Find where the given text appears and provide that cell's center as (x, y) coordinate. 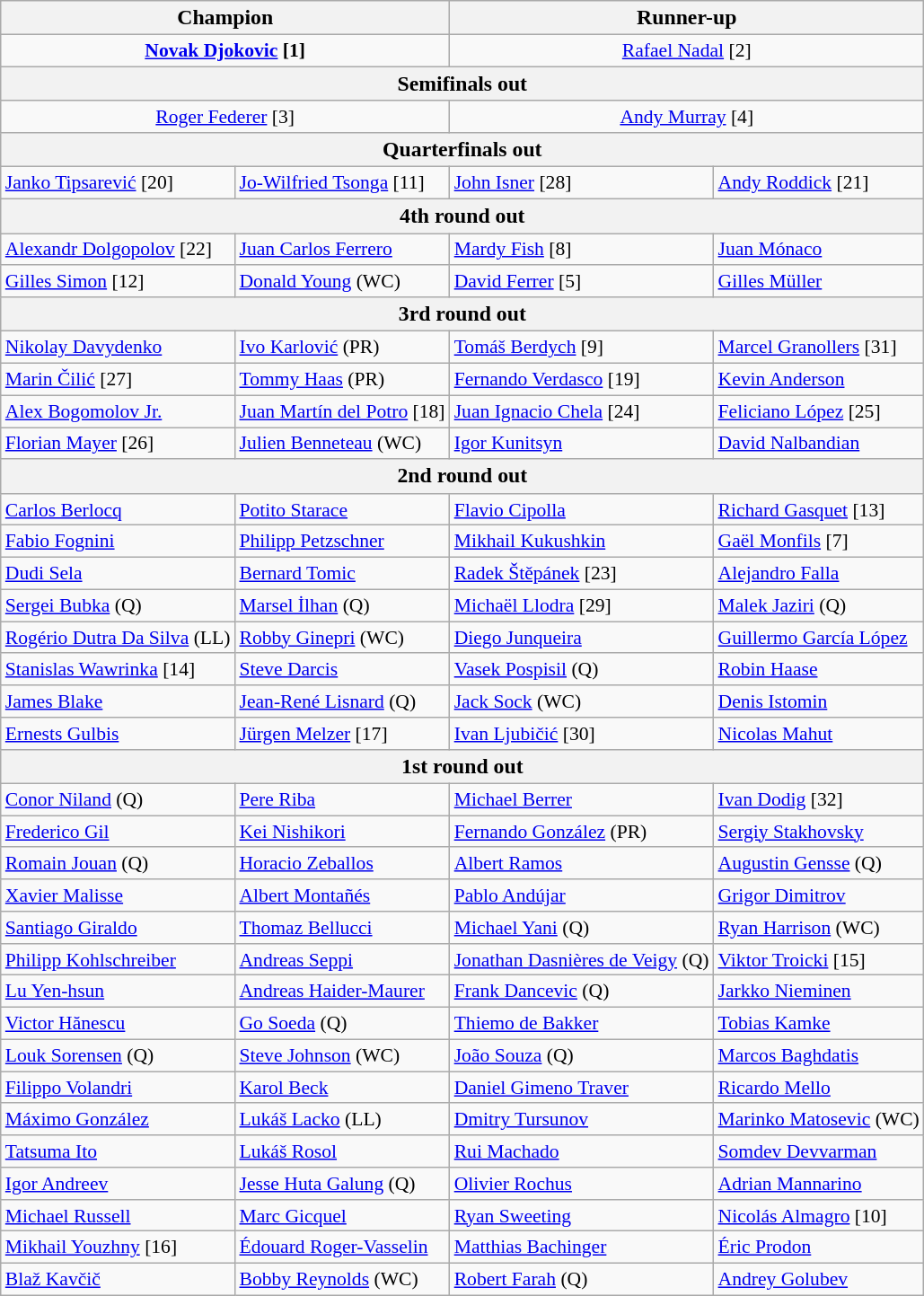
Lu Yen-hsun (119, 992)
Kevin Anderson (819, 380)
Tomáš Berdych [9] (582, 348)
Donald Young (WC) (341, 282)
Ricardo Mello (819, 1088)
Rui Machado (582, 1151)
Máximo González (119, 1120)
Ivan Dodig [32] (819, 800)
Michael Berrer (582, 800)
Alex Bogomolov Jr. (119, 411)
Semifinals out (462, 84)
Frederico Gil (119, 832)
Rafael Nadal [2] (687, 51)
Tobias Kamke (819, 1024)
David Ferrer [5] (582, 282)
Andreas Seppi (341, 960)
Matthias Bachinger (582, 1248)
Lukáš Lacko (LL) (341, 1120)
Ryan Sweeting (582, 1216)
Somdev Devvarman (819, 1151)
Karol Beck (341, 1088)
Michael Yani (Q) (582, 928)
Gaël Monfils [7] (819, 542)
Richard Gasquet [13] (819, 510)
Daniel Gimeno Traver (582, 1088)
Marsel İlhan (Q) (341, 605)
Runner-up (687, 18)
Bobby Reynolds (WC) (341, 1280)
Albert Montañés (341, 895)
Rogério Dutra Da Silva (LL) (119, 638)
Florian Mayer [26] (119, 444)
Thiemo de Bakker (582, 1024)
Santiago Giraldo (119, 928)
4th round out (462, 216)
Jean-René Lisnard (Q) (341, 701)
Igor Kunitsyn (582, 444)
Jo-Wilfried Tsonga [11] (341, 183)
Potito Starace (341, 510)
Marcel Granollers [31] (819, 348)
Sergei Bubka (Q) (119, 605)
Janko Tipsarević [20] (119, 183)
Andy Murray [4] (687, 118)
Viktor Troicki [15] (819, 960)
Augustin Gensse (Q) (819, 864)
3rd round out (462, 314)
Champion (225, 18)
Frank Dancevic (Q) (582, 992)
Gilles Simon [12] (119, 282)
Mikhail Kukushkin (582, 542)
Horacio Zeballos (341, 864)
Jesse Huta Galung (Q) (341, 1184)
Jarkko Nieminen (819, 992)
Adrian Mannarino (819, 1184)
Flavio Cipolla (582, 510)
Fernando Verdasco [19] (582, 380)
Malek Jaziri (Q) (819, 605)
Vasek Pospisil (Q) (582, 670)
Victor Hănescu (119, 1024)
2nd round out (462, 477)
Fernando González (PR) (582, 832)
Michaël Llodra [29] (582, 605)
Juan Martín del Potro [18] (341, 411)
David Nalbandian (819, 444)
James Blake (119, 701)
Sergiy Stakhovsky (819, 832)
Blaž Kavčič (119, 1280)
Nikolay Davydenko (119, 348)
Romain Jouan (Q) (119, 864)
Andy Roddick [21] (819, 183)
Ivan Ljubičić [30] (582, 734)
Bernard Tomic (341, 574)
Alexandr Dolgopolov [22] (119, 250)
Olivier Rochus (582, 1184)
Novak Djokovic [1] (225, 51)
Igor Andreev (119, 1184)
Pere Riba (341, 800)
Lukáš Rosol (341, 1151)
Louk Sorensen (Q) (119, 1056)
Carlos Berlocq (119, 510)
Éric Prodon (819, 1248)
Pablo Andújar (582, 895)
Marinko Matosevic (WC) (819, 1120)
Juan Carlos Ferrero (341, 250)
Édouard Roger-Vasselin (341, 1248)
Andreas Haider-Maurer (341, 992)
Xavier Malisse (119, 895)
Alejandro Falla (819, 574)
Filippo Volandri (119, 1088)
Tommy Haas (PR) (341, 380)
Gilles Müller (819, 282)
Juan Ignacio Chela [24] (582, 411)
Marc Gicquel (341, 1216)
Thomaz Bellucci (341, 928)
Dudi Sela (119, 574)
Marcos Baghdatis (819, 1056)
Grigor Dimitrov (819, 895)
Diego Junqueira (582, 638)
Robby Ginepri (WC) (341, 638)
Robin Haase (819, 670)
Dmitry Tursunov (582, 1120)
Conor Niland (Q) (119, 800)
Michael Russell (119, 1216)
Guillermo García López (819, 638)
Andrey Golubev (819, 1280)
Marin Čilić [27] (119, 380)
Philipp Petzschner (341, 542)
Tatsuma Ito (119, 1151)
Julien Benneteau (WC) (341, 444)
Jack Sock (WC) (582, 701)
John Isner [28] (582, 183)
Fabio Fognini (119, 542)
Mardy Fish [8] (582, 250)
Nicolas Mahut (819, 734)
Jürgen Melzer [17] (341, 734)
Roger Federer [3] (225, 118)
Mikhail Youzhny [16] (119, 1248)
Quarterfinals out (462, 150)
João Souza (Q) (582, 1056)
Ryan Harrison (WC) (819, 928)
1st round out (462, 767)
Robert Farah (Q) (582, 1280)
Feliciano López [25] (819, 411)
Juan Mónaco (819, 250)
Steve Darcis (341, 670)
Ernests Gulbis (119, 734)
Steve Johnson (WC) (341, 1056)
Albert Ramos (582, 864)
Ivo Karlović (PR) (341, 348)
Denis Istomin (819, 701)
Stanislas Wawrinka [14] (119, 670)
Nicolás Almagro [10] (819, 1216)
Radek Štěpánek [23] (582, 574)
Jonathan Dasnières de Veigy (Q) (582, 960)
Kei Nishikori (341, 832)
Philipp Kohlschreiber (119, 960)
Go Soeda (Q) (341, 1024)
